Return the [x, y] coordinate for the center point of the cell that contains the specified text.  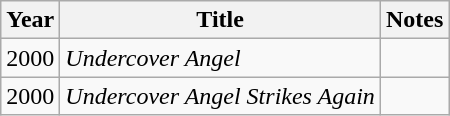
Year [30, 20]
Undercover Angel Strikes Again [220, 96]
Title [220, 20]
Undercover Angel [220, 58]
Notes [414, 20]
